Find where the given text appears and provide that cell's center as (x, y) coordinate. 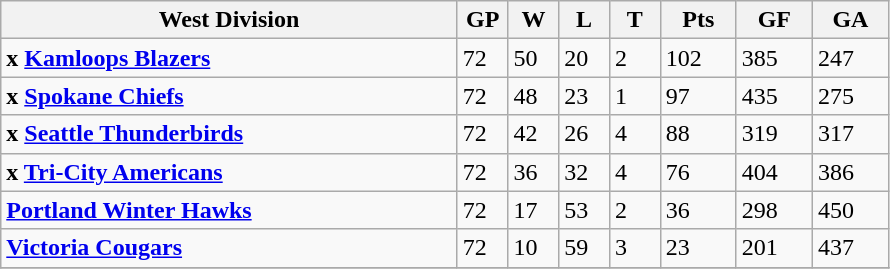
97 (698, 96)
1 (634, 96)
Victoria Cougars (230, 248)
435 (774, 96)
West Division (230, 20)
88 (698, 134)
x Seattle Thunderbirds (230, 134)
3 (634, 248)
26 (584, 134)
319 (774, 134)
L (584, 20)
GF (774, 20)
17 (534, 210)
275 (850, 96)
247 (850, 58)
102 (698, 58)
32 (584, 172)
20 (584, 58)
385 (774, 58)
201 (774, 248)
x Tri-City Americans (230, 172)
437 (850, 248)
48 (534, 96)
317 (850, 134)
x Spokane Chiefs (230, 96)
x Kamloops Blazers (230, 58)
W (534, 20)
76 (698, 172)
53 (584, 210)
Pts (698, 20)
59 (584, 248)
10 (534, 248)
GP (482, 20)
404 (774, 172)
42 (534, 134)
GA (850, 20)
50 (534, 58)
T (634, 20)
298 (774, 210)
450 (850, 210)
386 (850, 172)
Portland Winter Hawks (230, 210)
